Locate the cell with the specified text and output its (x, y) center coordinate. 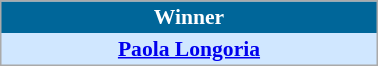
Winner (189, 17)
Paola Longoria (189, 49)
